Output the [X, Y] coordinate of the center of the cell containing the given text.  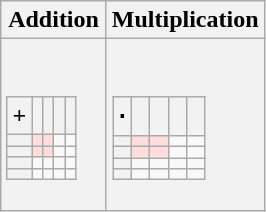
Multiplication [185, 20]
Addition [54, 20]
